Pinpoint the cell where the given text exists, returning its [x, y] midpoint coordinate. 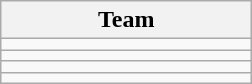
Team [126, 20]
